Determine the [X, Y] coordinate at the center of the cell enclosing the given text.  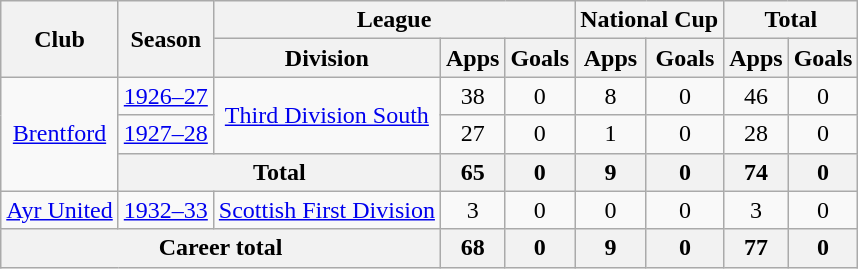
Third Division South [326, 115]
46 [756, 96]
League [394, 20]
Career total [221, 248]
74 [756, 172]
27 [472, 134]
Scottish First Division [326, 210]
1926–27 [166, 96]
77 [756, 248]
1 [611, 134]
28 [756, 134]
38 [472, 96]
Division [326, 58]
National Cup [650, 20]
68 [472, 248]
Club [60, 39]
Brentford [60, 134]
1927–28 [166, 134]
65 [472, 172]
8 [611, 96]
1932–33 [166, 210]
Ayr United [60, 210]
Season [166, 39]
